Search for the cell housing the specified text and yield its (x, y) center coordinate. 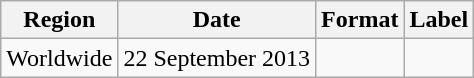
Region (60, 20)
Format (360, 20)
Label (439, 20)
Date (217, 20)
22 September 2013 (217, 58)
Worldwide (60, 58)
